Capture the cell that displays the provided text and extract its (x, y) central coordinate. 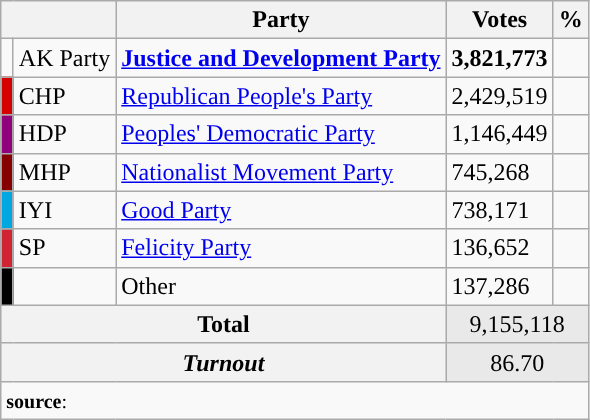
3,821,773 (500, 58)
137,286 (500, 286)
1,146,449 (500, 134)
9,155,118 (517, 324)
Felicity Party (281, 248)
% (570, 20)
Total (224, 324)
MHP (64, 172)
Party (281, 20)
Nationalist Movement Party (281, 172)
SP (64, 248)
738,171 (500, 210)
2,429,519 (500, 96)
Other (281, 286)
CHP (64, 96)
745,268 (500, 172)
Votes (500, 20)
IYI (64, 210)
HDP (64, 134)
86.70 (517, 362)
Turnout (224, 362)
Good Party (281, 210)
Justice and Development Party (281, 58)
Peoples' Democratic Party (281, 134)
AK Party (64, 58)
source: (294, 400)
Republican People's Party (281, 96)
136,652 (500, 248)
